Output the (x, y) coordinate of the center of the cell containing the given text.  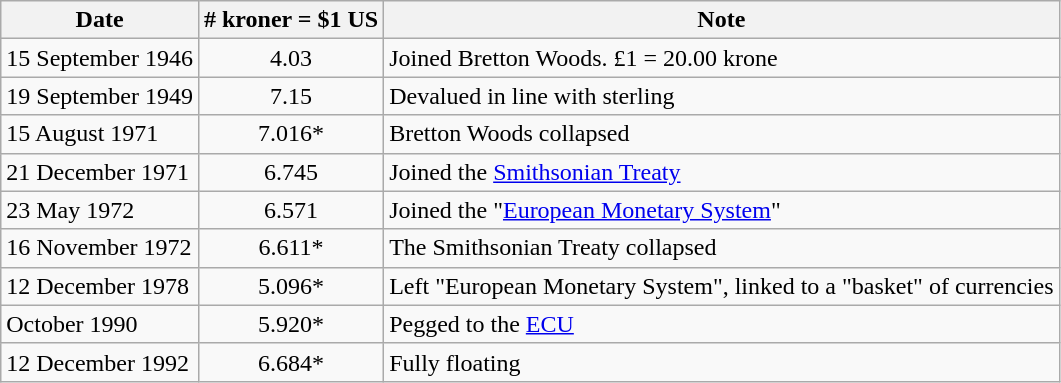
19 September 1949 (100, 96)
21 December 1971 (100, 172)
16 November 1972 (100, 248)
23 May 1972 (100, 210)
Devalued in line with sterling (722, 96)
Date (100, 20)
5.096* (290, 286)
4.03 (290, 58)
Joined the Smithsonian Treaty (722, 172)
7.15 (290, 96)
Pegged to the ECU (722, 324)
# kroner = $1 US (290, 20)
Left "European Monetary System", linked to a "basket" of currencies (722, 286)
5.920* (290, 324)
Joined the "European Monetary System" (722, 210)
12 December 1992 (100, 362)
12 December 1978 (100, 286)
15 August 1971 (100, 134)
Joined Bretton Woods. £1 = 20.00 krone (722, 58)
Bretton Woods collapsed (722, 134)
6.571 (290, 210)
The Smithsonian Treaty collapsed (722, 248)
15 September 1946 (100, 58)
7.016* (290, 134)
Note (722, 20)
6.745 (290, 172)
6.684* (290, 362)
October 1990 (100, 324)
6.611* (290, 248)
Fully floating (722, 362)
